From the cell containing the given text, extract its center point as [x, y] coordinate. 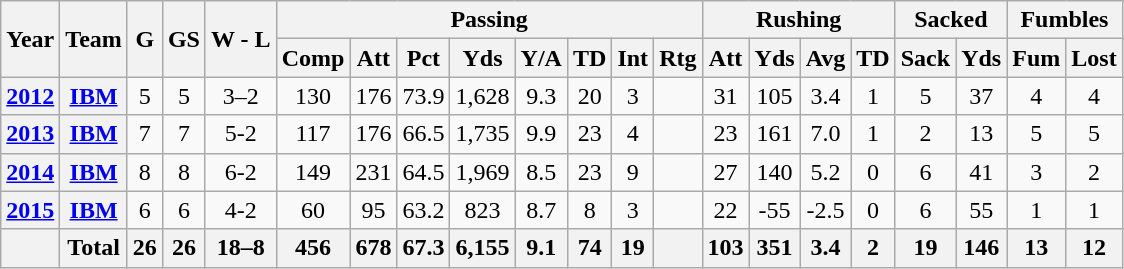
Team [94, 39]
Comp [313, 58]
GS [184, 39]
Int [633, 58]
130 [313, 96]
Pct [424, 58]
95 [374, 210]
74 [589, 248]
Sack [925, 58]
27 [726, 172]
1,628 [482, 96]
8.5 [541, 172]
6-2 [240, 172]
Total [94, 248]
117 [313, 134]
Fum [1036, 58]
1,735 [482, 134]
Rtg [678, 58]
37 [982, 96]
231 [374, 172]
64.5 [424, 172]
18–8 [240, 248]
22 [726, 210]
20 [589, 96]
9.3 [541, 96]
Fumbles [1064, 20]
2015 [30, 210]
678 [374, 248]
7.0 [826, 134]
9 [633, 172]
146 [982, 248]
31 [726, 96]
67.3 [424, 248]
3–2 [240, 96]
140 [774, 172]
Sacked [951, 20]
Passing [489, 20]
G [144, 39]
105 [774, 96]
Avg [826, 58]
351 [774, 248]
-2.5 [826, 210]
456 [313, 248]
5-2 [240, 134]
73.9 [424, 96]
1,969 [482, 172]
161 [774, 134]
60 [313, 210]
63.2 [424, 210]
9.9 [541, 134]
149 [313, 172]
6,155 [482, 248]
2013 [30, 134]
2012 [30, 96]
9.1 [541, 248]
8.7 [541, 210]
41 [982, 172]
55 [982, 210]
823 [482, 210]
Year [30, 39]
66.5 [424, 134]
-55 [774, 210]
W - L [240, 39]
Y/A [541, 58]
2014 [30, 172]
103 [726, 248]
Lost [1094, 58]
5.2 [826, 172]
12 [1094, 248]
4-2 [240, 210]
Rushing [798, 20]
